Search for the cell housing the specified text and yield its [x, y] center coordinate. 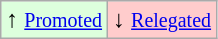
↑ Promoted [54, 20]
↓ Relegated [162, 20]
